From the cell containing the given text, extract its center point as [X, Y] coordinate. 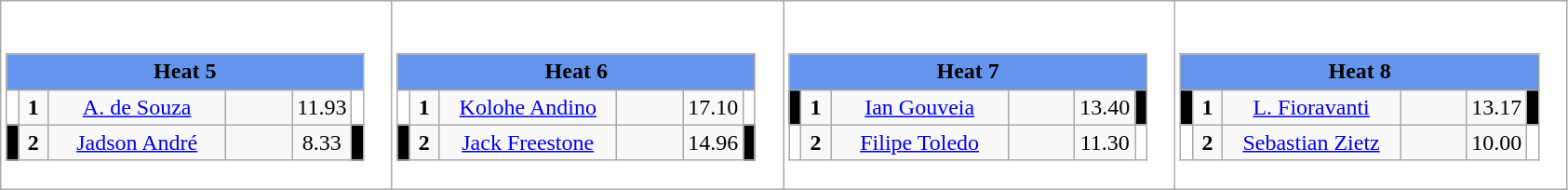
14.96 [713, 142]
13.40 [1106, 107]
10.00 [1496, 142]
Jadson André [138, 142]
11.93 [322, 107]
Heat 8 [1360, 72]
L. Fioravanti [1312, 107]
8.33 [322, 142]
Heat 5 [184, 72]
Heat 7 1 Ian Gouveia 13.40 2 Filipe Toledo 11.30 [979, 95]
Ian Gouveia [919, 107]
A. de Souza [138, 107]
11.30 [1106, 142]
13.17 [1496, 107]
Heat 5 1 A. de Souza 11.93 2 Jadson André 8.33 [196, 95]
Filipe Toledo [919, 142]
Sebastian Zietz [1312, 142]
Heat 7 [968, 72]
Heat 6 [576, 72]
Heat 6 1 Kolohe Andino 17.10 2 Jack Freestone 14.96 [588, 95]
17.10 [713, 107]
Heat 8 1 L. Fioravanti 13.17 2 Sebastian Zietz 10.00 [1372, 95]
Jack Freestone [529, 142]
Kolohe Andino [529, 107]
